Locate the cell with the specified text and output its (x, y) center coordinate. 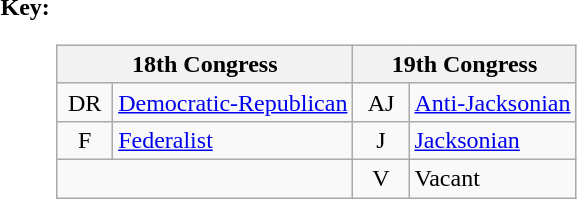
DR (85, 102)
J (381, 140)
V (381, 178)
Democratic-Republican (233, 102)
18th Congress (205, 64)
19th Congress (464, 64)
Jacksonian (492, 140)
AJ (381, 102)
Federalist (233, 140)
F (85, 140)
Vacant (492, 178)
Anti-Jacksonian (492, 102)
